Locate the cell with the specified text and output its (x, y) center coordinate. 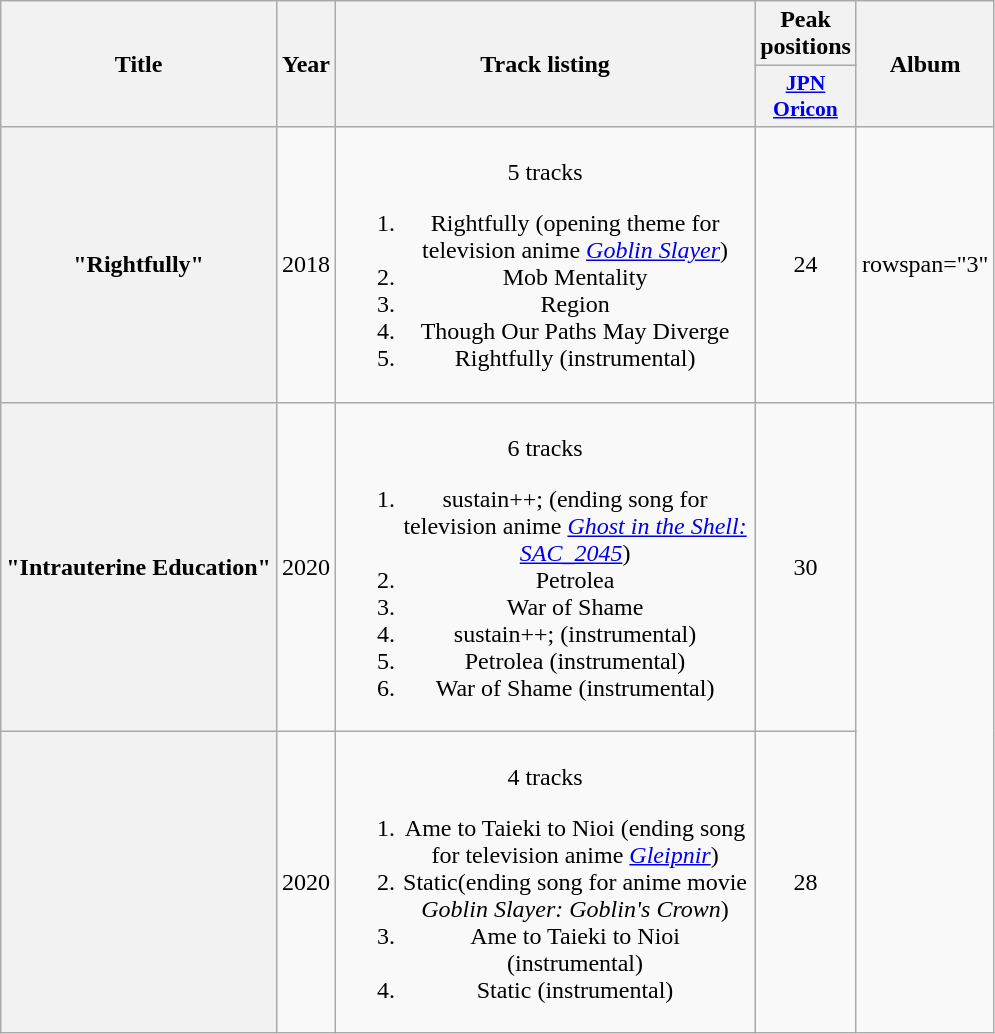
28 (806, 882)
5 tracksRightfully (opening theme for television anime Goblin Slayer)Mob MentalityRegionThough Our Paths May DivergeRightfully (instrumental) (546, 264)
Track listing (546, 64)
2018 (306, 264)
"Rightfully" (139, 264)
"Intrauterine Education" (139, 566)
30 (806, 566)
JPNOricon (806, 96)
Album (925, 64)
Year (306, 64)
rowspan="3" (925, 264)
24 (806, 264)
Title (139, 64)
Peak positions (806, 34)
